Provide the [x, y] coordinate of the cell's center where the given text is located.  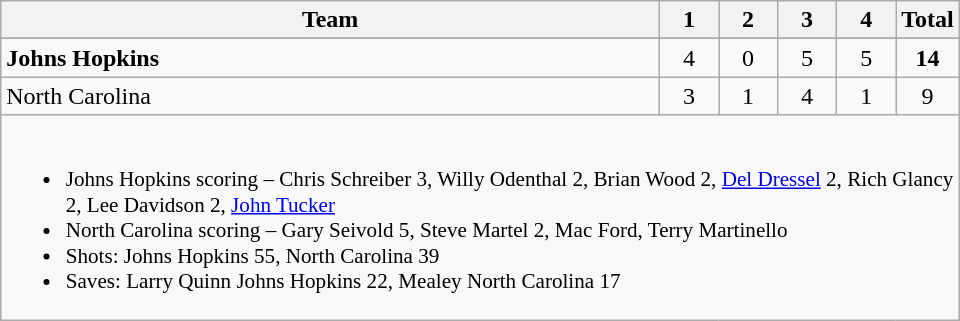
Johns Hopkins [330, 58]
14 [928, 58]
Team [330, 20]
9 [928, 96]
0 [748, 58]
Total [928, 20]
2 [748, 20]
North Carolina [330, 96]
